Return the (X, Y) coordinate for the center point of the cell that contains the specified text.  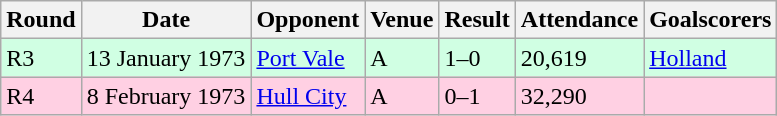
0–1 (477, 96)
13 January 1973 (166, 58)
Goalscorers (710, 20)
Result (477, 20)
Date (166, 20)
Holland (710, 58)
Round (41, 20)
Opponent (308, 20)
32,290 (579, 96)
Port Vale (308, 58)
8 February 1973 (166, 96)
Hull City (308, 96)
Attendance (579, 20)
20,619 (579, 58)
R3 (41, 58)
1–0 (477, 58)
Venue (402, 20)
R4 (41, 96)
